Output the (X, Y) coordinate of the center of the cell containing the given text.  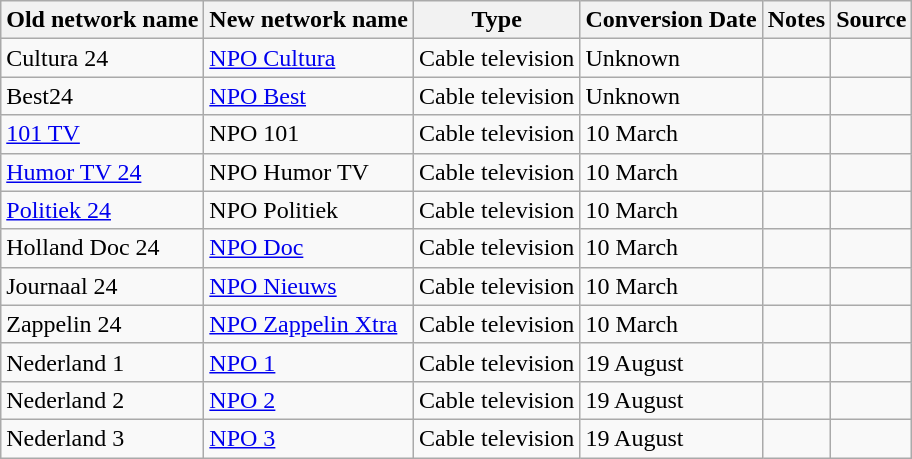
NPO 2 (309, 400)
NPO Nieuws (309, 286)
Old network name (102, 20)
Conversion Date (671, 20)
NPO Cultura (309, 58)
NPO 3 (309, 438)
Source (872, 20)
NPO Politiek (309, 210)
NPO Humor TV (309, 172)
Humor TV 24 (102, 172)
Cultura 24 (102, 58)
Holland Doc 24 (102, 248)
Zappelin 24 (102, 324)
NPO Best (309, 96)
NPO 1 (309, 362)
New network name (309, 20)
Nederland 2 (102, 400)
Notes (796, 20)
NPO 101 (309, 134)
Best24 (102, 96)
Nederland 1 (102, 362)
Politiek 24 (102, 210)
101 TV (102, 134)
NPO Doc (309, 248)
Type (497, 20)
Nederland 3 (102, 438)
NPO Zappelin Xtra (309, 324)
Journaal 24 (102, 286)
